Search for the cell housing the specified text and yield its (X, Y) center coordinate. 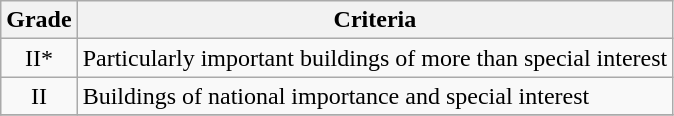
II* (39, 58)
II (39, 96)
Buildings of national importance and special interest (375, 96)
Particularly important buildings of more than special interest (375, 58)
Grade (39, 20)
Criteria (375, 20)
